For the text-containing cell, return its midpoint in (x, y) coordinate format. 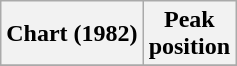
Peakposition (189, 34)
Chart (1982) (72, 34)
